Detect which cell encompasses the target text, then output its [x, y] center coordinate. 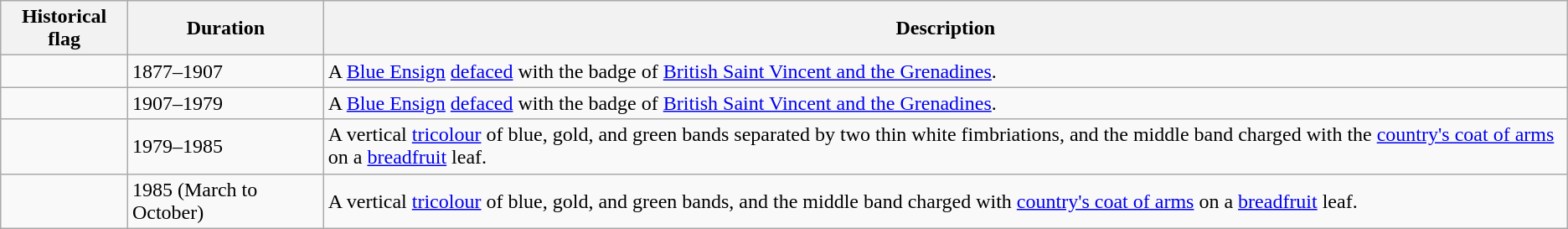
1877–1907 [225, 71]
1979–1985 [225, 146]
Duration [225, 29]
A vertical tricolour of blue, gold, and green bands, and the middle band charged with country's coat of arms on a breadfruit leaf. [945, 201]
Historical flag [64, 29]
1907–1979 [225, 103]
Description [945, 29]
1985 (March to October) [225, 201]
